Determine the [x, y] coordinate at the center of the cell enclosing the given text.  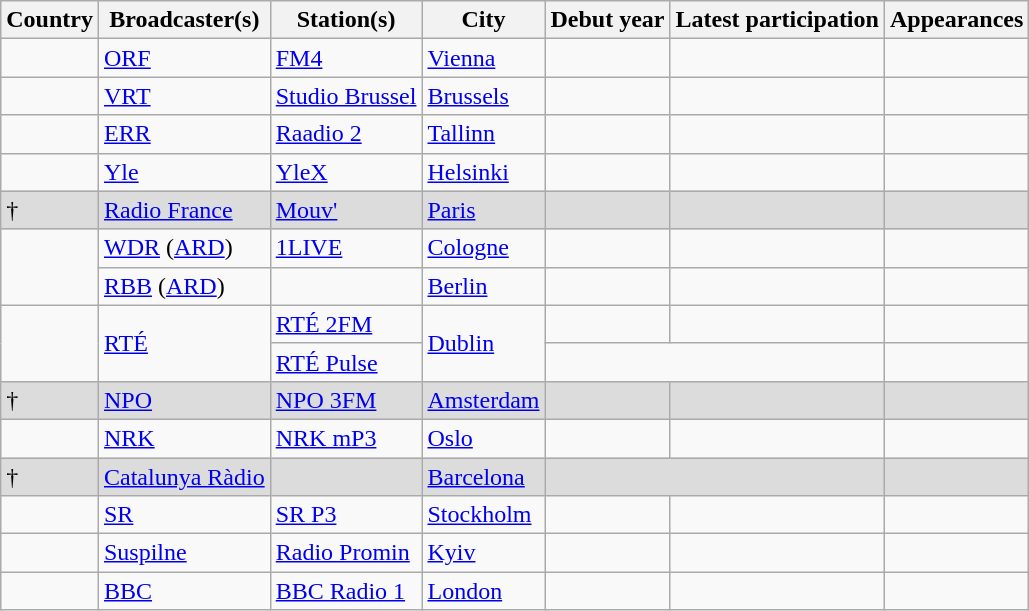
ORF [184, 58]
RBB (ARD) [184, 286]
City [484, 20]
Broadcaster(s) [184, 20]
Cologne [484, 248]
WDR (ARD) [184, 248]
Brussels [484, 96]
Debut year [608, 20]
Appearances [956, 20]
Raadio 2 [346, 134]
NPO [184, 400]
Mouv' [346, 210]
Barcelona [484, 477]
BBC [184, 591]
Yle [184, 172]
Berlin [484, 286]
RTÉ Pulse [346, 362]
VRT [184, 96]
Helsinki [484, 172]
NPO 3FM [346, 400]
Kyiv [484, 553]
Country [50, 20]
YleX [346, 172]
Radio France [184, 210]
SR P3 [346, 515]
NRK mP3 [346, 438]
SR [184, 515]
Stockholm [484, 515]
Latest participation [777, 20]
BBC Radio 1 [346, 591]
Oslo [484, 438]
ERR [184, 134]
RTÉ 2FM [346, 324]
Suspilne [184, 553]
Dublin [484, 343]
Station(s) [346, 20]
1LIVE [346, 248]
Paris [484, 210]
Tallinn [484, 134]
Amsterdam [484, 400]
Studio Brussel [346, 96]
London [484, 591]
Catalunya Ràdio [184, 477]
Vienna [484, 58]
FM4 [346, 58]
Radio Promin [346, 553]
NRK [184, 438]
RTÉ [184, 343]
